Return the (X, Y) coordinate for the center point of the cell that contains the specified text.  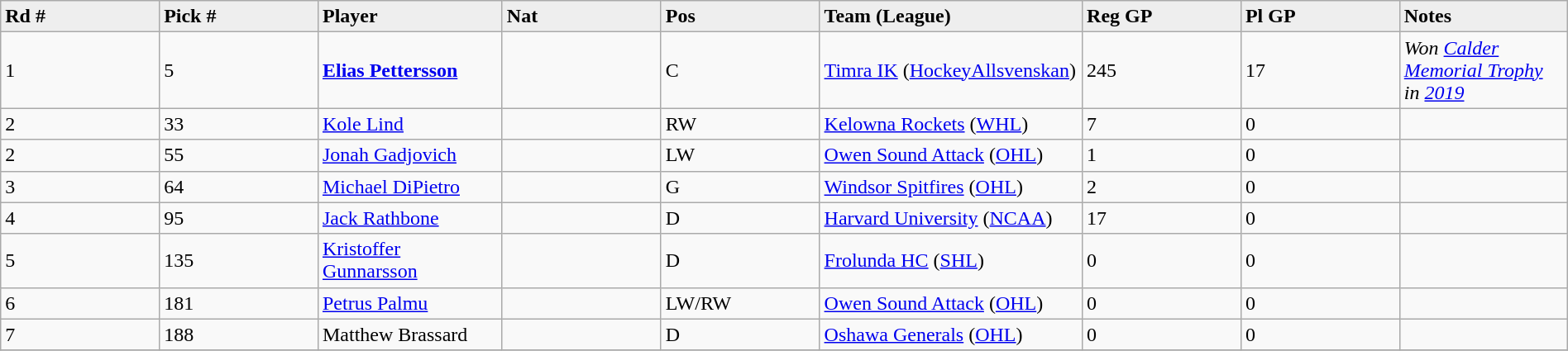
G (740, 187)
Matthew Brassard (410, 334)
Oshawa Generals (OHL) (951, 334)
Won Calder Memorial Trophy in 2019 (1484, 70)
LW/RW (740, 303)
Notes (1484, 17)
Frolunda HC (SHL) (951, 261)
Jack Rathbone (410, 218)
Kelowna Rockets (WHL) (951, 124)
188 (239, 334)
4 (80, 218)
Petrus Palmu (410, 303)
Timra IK (HockeyAllsvenskan) (951, 70)
33 (239, 124)
RW (740, 124)
Pl GP (1320, 17)
Windsor Spitfires (OHL) (951, 187)
135 (239, 261)
64 (239, 187)
6 (80, 303)
3 (80, 187)
Jonah Gadjovich (410, 155)
Michael DiPietro (410, 187)
C (740, 70)
Rd # (80, 17)
Player (410, 17)
Pick # (239, 17)
Reg GP (1162, 17)
Team (League) (951, 17)
55 (239, 155)
Harvard University (NCAA) (951, 218)
Pos (740, 17)
95 (239, 218)
181 (239, 303)
LW (740, 155)
Nat (581, 17)
245 (1162, 70)
Kristoffer Gunnarsson (410, 261)
Elias Pettersson (410, 70)
Kole Lind (410, 124)
